Search for the cell housing the specified text and yield its [x, y] center coordinate. 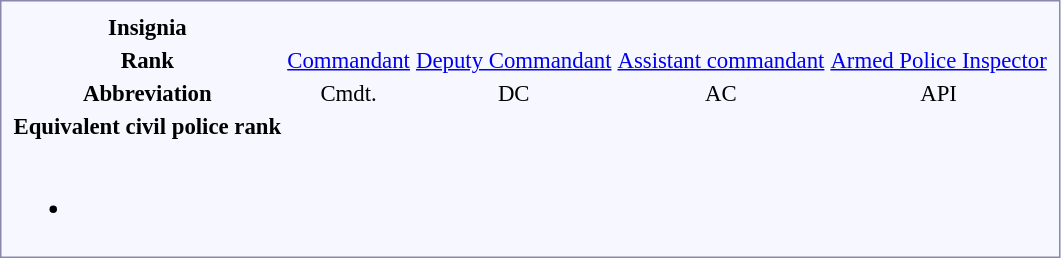
Rank [148, 60]
Abbreviation [148, 93]
AC [721, 93]
API [938, 93]
Deputy Commandant [514, 60]
Insignia [148, 27]
Armed Police Inspector [938, 60]
Cmdt. [349, 93]
Commandant [349, 60]
DC [514, 93]
Equivalent civil police rank [148, 126]
Assistant commandant [721, 60]
